Capture the cell that displays the provided text and extract its (X, Y) central coordinate. 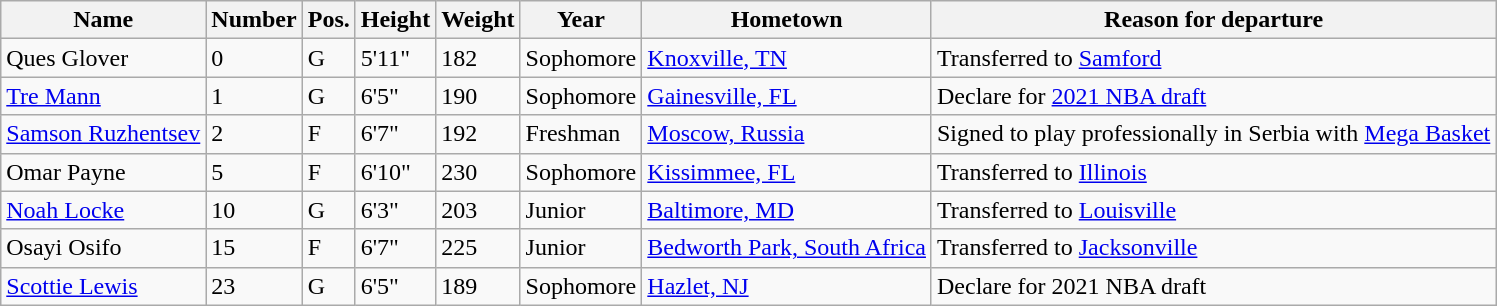
Freshman (581, 134)
Number (254, 20)
Pos. (328, 20)
Scottie Lewis (104, 286)
Transferred to Louisville (1213, 210)
Kissimmee, FL (787, 172)
15 (254, 248)
0 (254, 58)
182 (478, 58)
Year (581, 20)
Bedworth Park, South Africa (787, 248)
189 (478, 286)
230 (478, 172)
Omar Payne (104, 172)
Osayi Osifo (104, 248)
Transferred to Samford (1213, 58)
Knoxville, TN (787, 58)
Reason for departure (1213, 20)
5'11" (395, 58)
Hazlet, NJ (787, 286)
Ques Glover (104, 58)
Samson Ruzhentsev (104, 134)
Transferred to Illinois (1213, 172)
2 (254, 134)
Weight (478, 20)
23 (254, 286)
Hometown (787, 20)
10 (254, 210)
190 (478, 96)
Noah Locke (104, 210)
225 (478, 248)
6'10" (395, 172)
203 (478, 210)
192 (478, 134)
6'3" (395, 210)
Tre Mann (104, 96)
Moscow, Russia (787, 134)
5 (254, 172)
1 (254, 96)
Signed to play professionally in Serbia with Mega Basket (1213, 134)
Baltimore, MD (787, 210)
Gainesville, FL (787, 96)
Name (104, 20)
Transferred to Jacksonville (1213, 248)
Height (395, 20)
